Scan for the cell matching the given text and deliver its [x, y] coordinate at center. 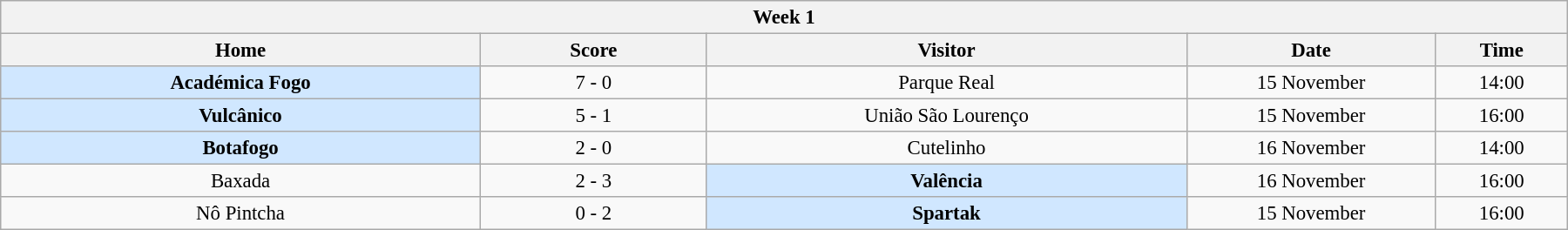
Week 1 [784, 17]
0 - 2 [594, 213]
7 - 0 [594, 83]
Home [240, 51]
Vulcânico [240, 116]
Date [1310, 51]
Nô Pintcha [240, 213]
Cutelinho [947, 148]
2 - 3 [594, 181]
Académica Fogo [240, 83]
2 - 0 [594, 148]
Baxada [240, 181]
União São Lourenço [947, 116]
Botafogo [240, 148]
Time [1502, 51]
Valência [947, 181]
Parque Real [947, 83]
Spartak [947, 213]
Visitor [947, 51]
5 - 1 [594, 116]
Score [594, 51]
